Pinpoint the cell where the given text exists, returning its [x, y] midpoint coordinate. 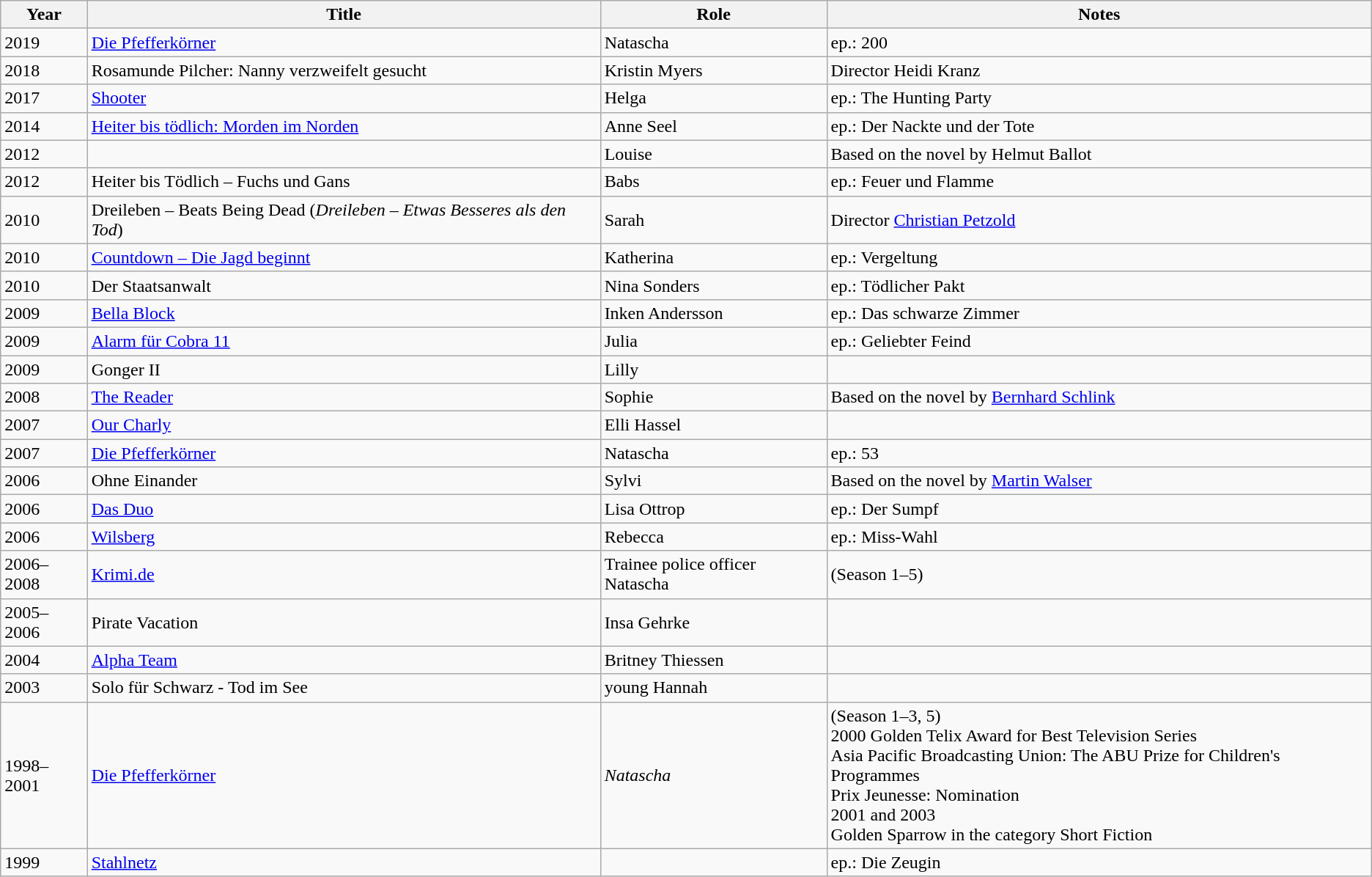
The Reader [344, 397]
Based on the novel by Helmut Ballot [1099, 154]
Wilsberg [344, 537]
Gonger II [344, 369]
ep.: 200 [1099, 43]
Notes [1099, 15]
ep.: Das schwarze Zimmer [1099, 313]
2008 [44, 397]
2019 [44, 43]
ep.: Geliebter Feind [1099, 341]
Das Duo [344, 509]
Bella Block [344, 313]
Alpha Team [344, 660]
ep.: Feuer und Flamme [1099, 182]
Inken Andersson [714, 313]
ep.: Die Zeugin [1099, 862]
2006–2008 [44, 575]
Rebecca [714, 537]
Pirate Vacation [344, 622]
Director Christian Petzold [1099, 220]
Heiter bis tödlich: Morden im Norden [344, 126]
ep.: Tödlicher Pakt [1099, 285]
Sylvi [714, 481]
Katherina [714, 257]
Heiter bis Tödlich – Fuchs und Gans [344, 182]
Shooter [344, 98]
Rosamunde Pilcher: Nanny verzweifelt gesucht [344, 70]
ep.: Der Nackte und der Tote [1099, 126]
Louise [714, 154]
Based on the novel by Martin Walser [1099, 481]
Solo für Schwarz - Tod im See [344, 688]
1999 [44, 862]
young Hannah [714, 688]
Trainee police officer Natascha [714, 575]
Britney Thiessen [714, 660]
Lisa Ottrop [714, 509]
Countdown – Die Jagd beginnt [344, 257]
Director Heidi Kranz [1099, 70]
Nina Sonders [714, 285]
2005–2006 [44, 622]
Krimi.de [344, 575]
2003 [44, 688]
ep.: Miss-Wahl [1099, 537]
Sarah [714, 220]
ep.: Der Sumpf [1099, 509]
ep.: The Hunting Party [1099, 98]
Anne Seel [714, 126]
ep.: 53 [1099, 453]
Alarm für Cobra 11 [344, 341]
Lilly [714, 369]
Elli Hassel [714, 425]
Role [714, 15]
Julia [714, 341]
Der Staatsanwalt [344, 285]
2017 [44, 98]
2014 [44, 126]
Year [44, 15]
(Season 1–5) [1099, 575]
Helga [714, 98]
Babs [714, 182]
2018 [44, 70]
Based on the novel by Bernhard Schlink [1099, 397]
Insa Gehrke [714, 622]
Stahlnetz [344, 862]
Title [344, 15]
Kristin Myers [714, 70]
Dreileben – Beats Being Dead (Dreileben – Etwas Besseres als den Tod) [344, 220]
Sophie [714, 397]
1998–2001 [44, 775]
2004 [44, 660]
Ohne Einander [344, 481]
ep.: Vergeltung [1099, 257]
Our Charly [344, 425]
